Output the (x, y) coordinate of the center of the cell containing the given text.  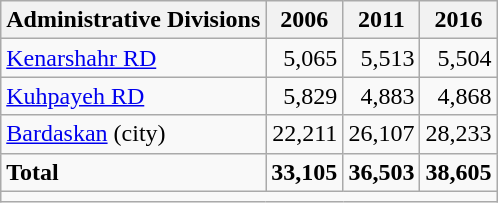
Kuhpayeh RD (134, 96)
22,211 (304, 134)
5,829 (304, 96)
5,513 (382, 58)
4,883 (382, 96)
Administrative Divisions (134, 20)
5,065 (304, 58)
Total (134, 172)
2006 (304, 20)
28,233 (458, 134)
38,605 (458, 172)
5,504 (458, 58)
33,105 (304, 172)
Bardaskan (city) (134, 134)
26,107 (382, 134)
2011 (382, 20)
2016 (458, 20)
4,868 (458, 96)
36,503 (382, 172)
Kenarshahr RD (134, 58)
